Locate the cell with the specified text and output its [x, y] center coordinate. 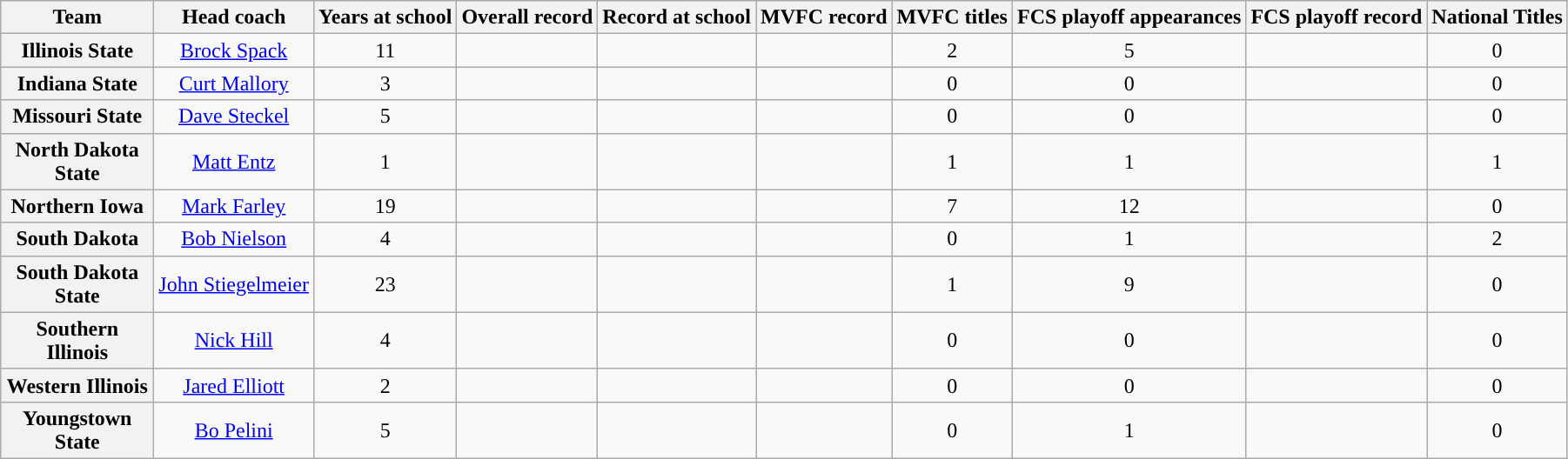
Mark Farley [234, 206]
MVFC record [825, 17]
Team [77, 17]
Dave Steckel [234, 116]
Curt Mallory [234, 83]
12 [1129, 206]
Record at school [677, 17]
3 [385, 83]
Jared Elliott [234, 385]
Northern Iowa [77, 206]
FCS playoff appearances [1129, 17]
FCS playoff record [1337, 17]
Indiana State [77, 83]
Western Illinois [77, 385]
Southern Illinois [77, 341]
North Dakota State [77, 162]
Brock Spack [234, 50]
Head coach [234, 17]
National Titles [1498, 17]
Illinois State [77, 50]
Youngstown State [77, 429]
John Stiegelmeier [234, 283]
Missouri State [77, 116]
11 [385, 50]
South Dakota [77, 239]
19 [385, 206]
Years at school [385, 17]
Overall record [527, 17]
Nick Hill [234, 341]
23 [385, 283]
South Dakota State [77, 283]
9 [1129, 283]
Matt Entz [234, 162]
Bo Pelini [234, 429]
Bob Nielson [234, 239]
MVFC titles [952, 17]
7 [952, 206]
